Pinpoint the cell where the given text exists, returning its [x, y] midpoint coordinate. 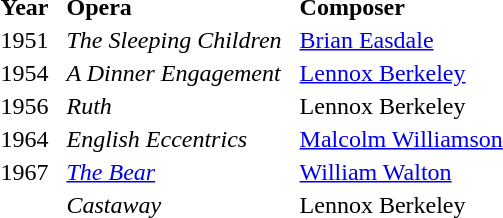
The Bear [180, 172]
Ruth [180, 106]
English Eccentrics [180, 139]
A Dinner Engagement [180, 73]
The Sleeping Children [180, 40]
